Find where the given text appears and provide that cell's center as (x, y) coordinate. 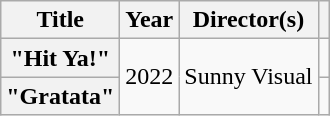
Title (60, 20)
"Hit Ya!" (60, 58)
"Gratata" (60, 96)
2022 (150, 77)
Sunny Visual (248, 77)
Director(s) (248, 20)
Year (150, 20)
